From the cell containing the given text, extract its center point as [x, y] coordinate. 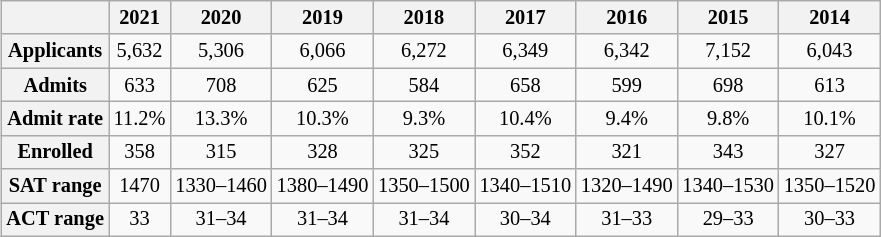
1340–1530 [728, 186]
358 [140, 152]
2014 [830, 18]
1380–1490 [322, 186]
343 [728, 152]
ACT range [56, 220]
2016 [626, 18]
Applicants [56, 51]
328 [322, 152]
2020 [220, 18]
6,066 [322, 51]
315 [220, 152]
Admit rate [56, 119]
321 [626, 152]
6,342 [626, 51]
613 [830, 85]
708 [220, 85]
1320–1490 [626, 186]
2019 [322, 18]
1330–1460 [220, 186]
352 [526, 152]
9.3% [424, 119]
584 [424, 85]
1340–1510 [526, 186]
SAT range [56, 186]
33 [140, 220]
9.4% [626, 119]
10.4% [526, 119]
625 [322, 85]
31–33 [626, 220]
6,043 [830, 51]
13.3% [220, 119]
11.2% [140, 119]
2017 [526, 18]
2018 [424, 18]
325 [424, 152]
10.1% [830, 119]
2021 [140, 18]
Enrolled [56, 152]
Admits [56, 85]
1350–1520 [830, 186]
5,632 [140, 51]
698 [728, 85]
599 [626, 85]
5,306 [220, 51]
9.8% [728, 119]
2015 [728, 18]
1350–1500 [424, 186]
29–33 [728, 220]
30–34 [526, 220]
7,152 [728, 51]
6,272 [424, 51]
30–33 [830, 220]
327 [830, 152]
1470 [140, 186]
10.3% [322, 119]
6,349 [526, 51]
658 [526, 85]
633 [140, 85]
